Extract the (X, Y) coordinate from the center of the cell holding the provided text.  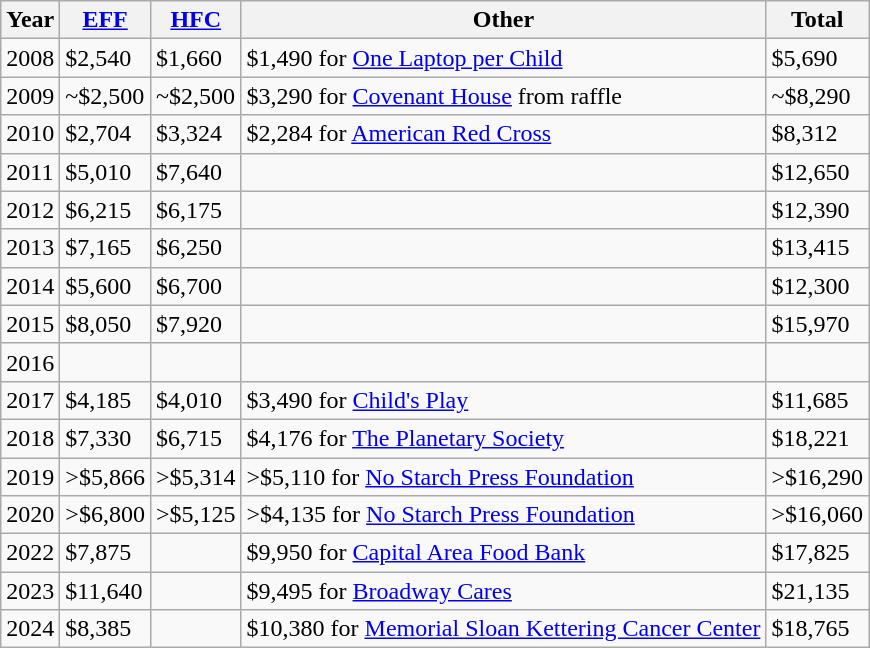
$3,290 for Covenant House from raffle (504, 96)
$12,300 (818, 286)
2023 (30, 591)
$8,312 (818, 134)
2018 (30, 438)
$15,970 (818, 324)
$3,324 (196, 134)
2011 (30, 172)
2020 (30, 515)
>$5,866 (106, 477)
$3,490 for Child's Play (504, 400)
$10,380 for Memorial Sloan Kettering Cancer Center (504, 629)
$5,690 (818, 58)
$7,165 (106, 248)
$18,765 (818, 629)
$8,050 (106, 324)
2012 (30, 210)
$7,640 (196, 172)
2013 (30, 248)
>$4,135 for No Starch Press Foundation (504, 515)
EFF (106, 20)
$6,250 (196, 248)
>$5,110 for No Starch Press Foundation (504, 477)
$8,385 (106, 629)
$11,685 (818, 400)
>$16,290 (818, 477)
$4,010 (196, 400)
$6,700 (196, 286)
2015 (30, 324)
$5,010 (106, 172)
$9,495 for Broadway Cares (504, 591)
2017 (30, 400)
$6,175 (196, 210)
2008 (30, 58)
$2,704 (106, 134)
$12,390 (818, 210)
$12,650 (818, 172)
$2,540 (106, 58)
2009 (30, 96)
$6,715 (196, 438)
$2,284 for American Red Cross (504, 134)
Other (504, 20)
$17,825 (818, 553)
Year (30, 20)
$1,660 (196, 58)
$7,920 (196, 324)
$6,215 (106, 210)
Total (818, 20)
>$16,060 (818, 515)
>$5,125 (196, 515)
HFC (196, 20)
~$8,290 (818, 96)
$13,415 (818, 248)
2014 (30, 286)
2024 (30, 629)
$1,490 for One Laptop per Child (504, 58)
2010 (30, 134)
$21,135 (818, 591)
$9,950 for Capital Area Food Bank (504, 553)
$7,875 (106, 553)
2022 (30, 553)
$11,640 (106, 591)
$7,330 (106, 438)
$4,176 for The Planetary Society (504, 438)
2019 (30, 477)
>$5,314 (196, 477)
$18,221 (818, 438)
2016 (30, 362)
>$6,800 (106, 515)
$5,600 (106, 286)
$4,185 (106, 400)
